Extract the (X, Y) coordinate from the center of the cell holding the provided text.  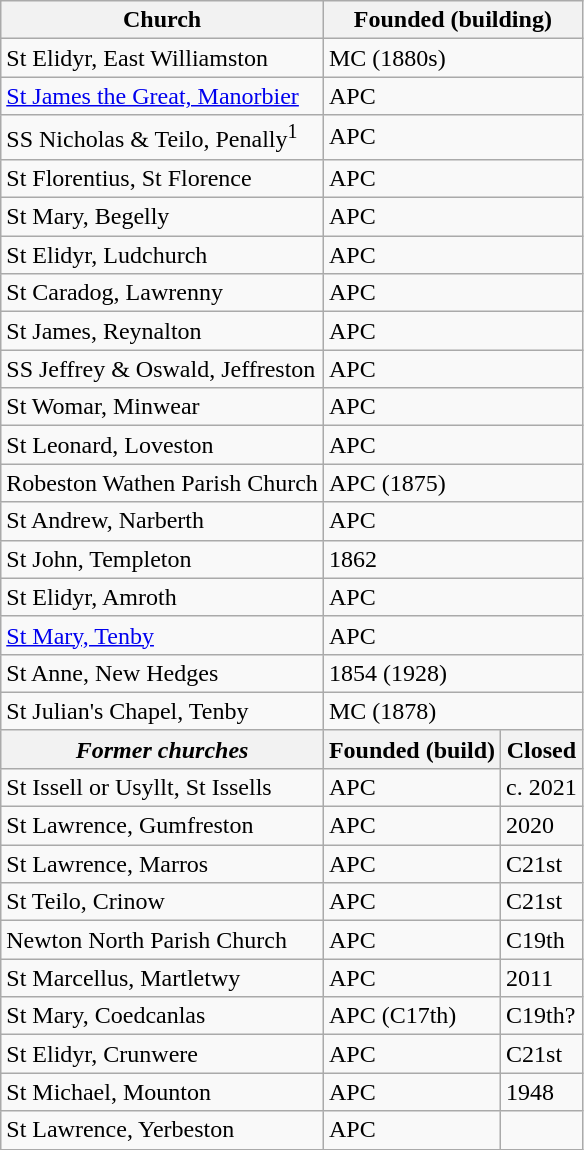
St Caradog, Lawrenny (162, 293)
SS Jeffrey & Oswald, Jeffreston (162, 369)
Church (162, 20)
St Julian's Chapel, Tenby (162, 711)
APC (C17th) (412, 1016)
1948 (542, 1092)
2011 (542, 978)
Newton North Parish Church (162, 940)
St Marcellus, Martletwy (162, 978)
C19th (542, 940)
Closed (542, 749)
St Mary, Coedcanlas (162, 1016)
Founded (building) (452, 20)
MC (1878) (452, 711)
1854 (1928) (452, 673)
St Elidyr, Ludchurch (162, 255)
Founded (build) (412, 749)
APC (1875) (452, 483)
Robeston Wathen Parish Church (162, 483)
St Lawrence, Marros (162, 864)
St James the Great, Manorbier (162, 96)
St Andrew, Narberth (162, 521)
C19th? (542, 1016)
St Anne, New Hedges (162, 673)
St Teilo, Crinow (162, 902)
1862 (452, 559)
St Issell or Usyllt, St Issells (162, 787)
MC (1880s) (452, 58)
SS Nicholas & Teilo, Penally1 (162, 138)
St Lawrence, Yerbeston (162, 1130)
St James, Reynalton (162, 331)
St Womar, Minwear (162, 407)
St Elidyr, East Williamston (162, 58)
Former churches (162, 749)
St John, Templeton (162, 559)
St Michael, Mounton (162, 1092)
St Lawrence, Gumfreston (162, 826)
St Elidyr, Crunwere (162, 1054)
St Mary, Tenby (162, 635)
St Leonard, Loveston (162, 445)
St Florentius, St Florence (162, 178)
c. 2021 (542, 787)
St Mary, Begelly (162, 217)
St Elidyr, Amroth (162, 597)
2020 (542, 826)
